Detect which cell encompasses the target text, then output its (X, Y) center coordinate. 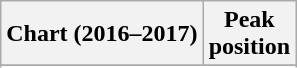
Peakposition (249, 34)
Chart (2016–2017) (102, 34)
